Return (x, y) of the center of cell containing provided text 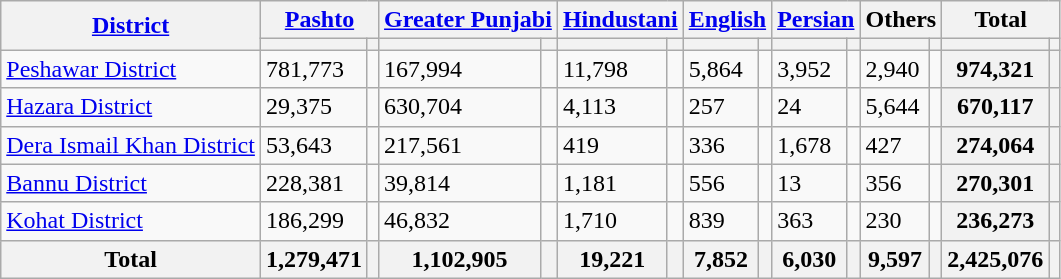
236,273 (996, 221)
Dera Ismail Khan District (131, 145)
3,952 (810, 69)
427 (895, 145)
363 (810, 221)
419 (612, 145)
2,425,076 (996, 259)
9,597 (895, 259)
336 (721, 145)
781,773 (314, 69)
Greater Punjabi (468, 20)
Kohat District (131, 221)
24 (810, 107)
Pashto (319, 20)
167,994 (460, 69)
1,102,905 (460, 259)
Others (901, 20)
274,064 (996, 145)
356 (895, 183)
257 (721, 107)
English (727, 20)
11,798 (612, 69)
186,299 (314, 221)
29,375 (314, 107)
Persian (816, 20)
230 (895, 221)
Peshawar District (131, 69)
5,644 (895, 107)
839 (721, 221)
2,940 (895, 69)
39,814 (460, 183)
270,301 (996, 183)
53,643 (314, 145)
556 (721, 183)
1,279,471 (314, 259)
1,181 (612, 183)
District (131, 26)
1,710 (612, 221)
7,852 (721, 259)
1,678 (810, 145)
974,321 (996, 69)
46,832 (460, 221)
670,117 (996, 107)
217,561 (460, 145)
Bannu District (131, 183)
Hazara District (131, 107)
228,381 (314, 183)
19,221 (612, 259)
Hindustani (620, 20)
5,864 (721, 69)
630,704 (460, 107)
4,113 (612, 107)
6,030 (810, 259)
13 (810, 183)
